Find where the given text appears and provide that cell's center as (x, y) coordinate. 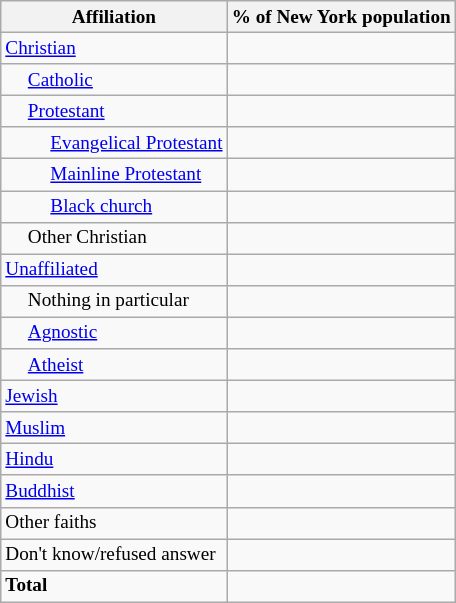
Buddhist (114, 491)
Mainline Protestant (114, 175)
Nothing in particular (114, 301)
Other Christian (114, 238)
Affiliation (114, 17)
Catholic (114, 80)
Black church (114, 206)
Jewish (114, 396)
Other faiths (114, 523)
Atheist (114, 365)
Christian (114, 48)
Total (114, 586)
Muslim (114, 428)
Unaffiliated (114, 270)
% of New York population (341, 17)
Protestant (114, 111)
Agnostic (114, 333)
Evangelical Protestant (114, 143)
Don't know/refused answer (114, 554)
Hindu (114, 460)
